Locate the cell with the specified text and output its (x, y) center coordinate. 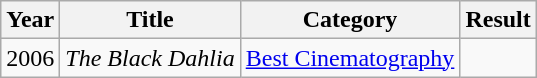
Result (498, 20)
Year (30, 20)
Best Cinematography (350, 58)
2006 (30, 58)
Title (150, 20)
Category (350, 20)
The Black Dahlia (150, 58)
